From the cell containing the given text, extract its center point as (x, y) coordinate. 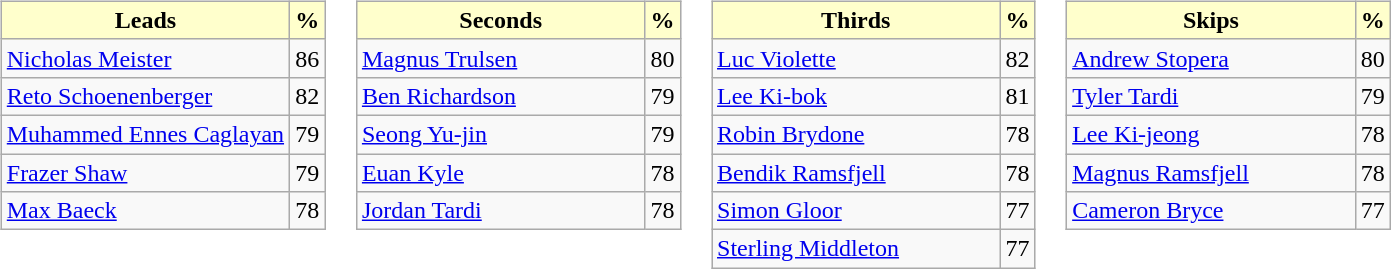
Euan Kyle (500, 173)
Andrew Stopera (1212, 58)
81 (1018, 96)
Max Baeck (146, 211)
Simon Gloor (856, 211)
Magnus Trulsen (500, 58)
86 (308, 58)
Seong Yu-jin (500, 134)
Nicholas Meister (146, 58)
Leads (146, 20)
Luc Violette (856, 58)
Ben Richardson (500, 96)
Reto Schoenenberger (146, 96)
Magnus Ramsfjell (1212, 173)
Jordan Tardi (500, 211)
Frazer Shaw (146, 173)
Lee Ki-jeong (1212, 134)
Lee Ki-bok (856, 96)
Cameron Bryce (1212, 211)
Skips (1212, 20)
Sterling Middleton (856, 249)
Robin Brydone (856, 134)
Bendik Ramsfjell (856, 173)
Thirds (856, 20)
Seconds (500, 20)
Muhammed Ennes Caglayan (146, 134)
Tyler Tardi (1212, 96)
